Extract the [x, y] coordinate from the center of the cell holding the provided text.  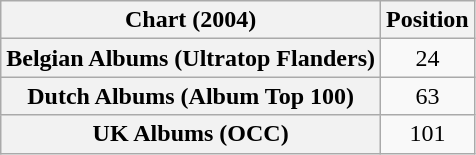
Dutch Albums (Album Top 100) [191, 96]
63 [428, 96]
Belgian Albums (Ultratop Flanders) [191, 58]
101 [428, 134]
Position [428, 20]
UK Albums (OCC) [191, 134]
24 [428, 58]
Chart (2004) [191, 20]
